From the cell containing the given text, extract its center point as [X, Y] coordinate. 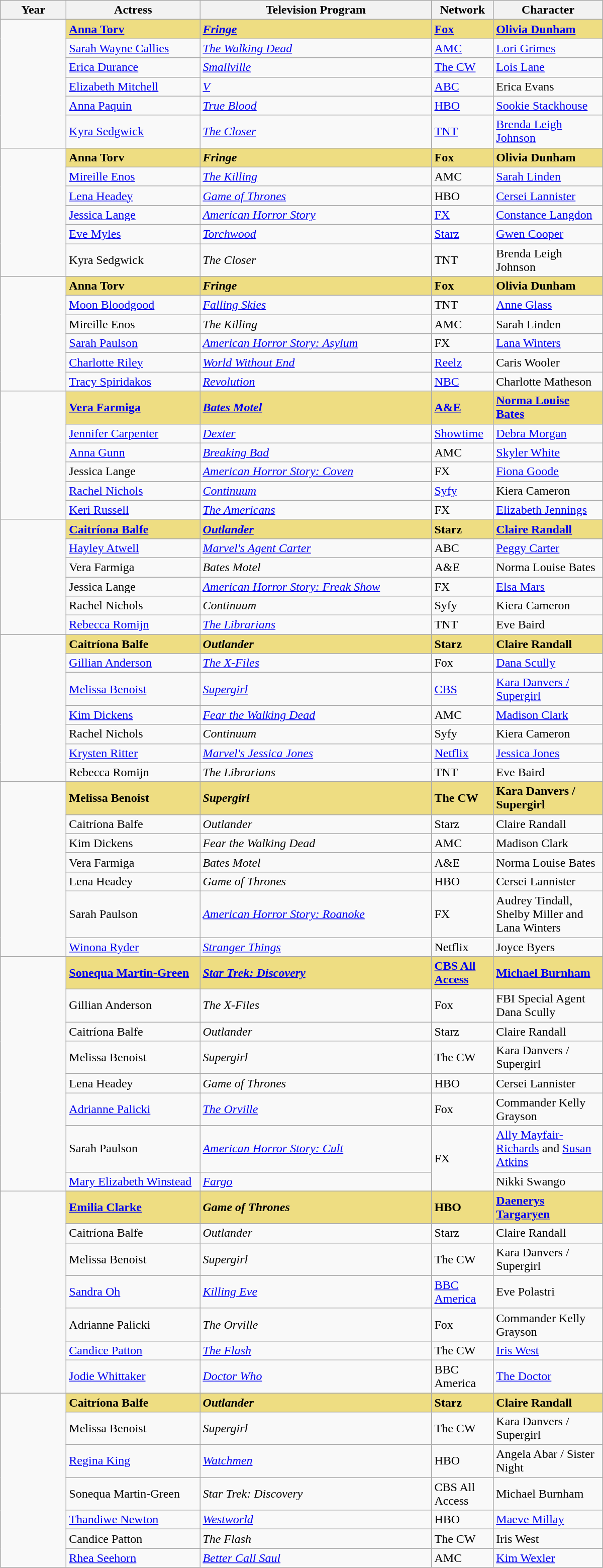
American Horror Story: Coven [316, 472]
Dana Scully [548, 663]
Hayley Atwell [133, 548]
Lori Grimes [548, 48]
Charlotte Riley [133, 362]
The Doctor [548, 1376]
Smallville [316, 67]
True Blood [316, 106]
Elizabeth Mitchell [133, 86]
Constance Langdon [548, 215]
The Americans [316, 510]
Krysten Ritter [133, 753]
Elsa Mars [548, 587]
Reelz [462, 362]
Breaking Bad [316, 452]
Erica Evans [548, 86]
Joyce Byers [548, 947]
Westworld [316, 1520]
Erica Durance [133, 67]
Thandiwe Newton [133, 1520]
American Horror Story: Asylum [316, 343]
Elizabeth Jennings [548, 510]
Lana Winters [548, 343]
Maeve Millay [548, 1520]
Dexter [316, 433]
Eve Myles [133, 234]
Torchwood [316, 234]
Sookie Stackhouse [548, 106]
Kim Wexler [548, 1558]
American Horror Story [316, 215]
Emilia Clarke [133, 1208]
V [316, 86]
Year [33, 10]
Charlotte Matheson [548, 382]
Better Call Saul [316, 1558]
Regina King [133, 1461]
Keri Russell [133, 510]
Killing Eve [316, 1292]
Anne Glass [548, 305]
Daenerys Targaryen [548, 1208]
Showtime [462, 433]
Audrey Tindall, Shelby Miller and Lana Winters [548, 914]
Marvel's Agent Carter [316, 548]
Jennifer Carpenter [133, 433]
Peggy Carter [548, 548]
Caris Wooler [548, 362]
Stranger Things [316, 947]
Revolution [316, 382]
Sarah Wayne Callies [133, 48]
Character [548, 10]
Moon Bloodgood [133, 305]
Fargo [316, 1181]
CBS [462, 689]
Eve Polastri [548, 1292]
American Horror Story: Roanoke [316, 914]
Debra Morgan [548, 433]
Tracy Spiridakos [133, 382]
Actress [133, 10]
Gwen Cooper [548, 234]
Jessica Jones [548, 753]
American Horror Story: Cult [316, 1149]
Watchmen [316, 1461]
American Horror Story: Freak Show [316, 587]
Fiona Goode [548, 472]
Lois Lane [548, 67]
Rhea Seehorn [133, 1558]
Falling Skies [316, 305]
Doctor Who [316, 1376]
Winona Ryder [133, 947]
Angela Abar / Sister Night [548, 1461]
Television Program [316, 10]
The Walking Dead [316, 48]
Ally Mayfair-Richards and Susan Atkins [548, 1149]
Sandra Oh [133, 1292]
Mary Elizabeth Winstead [133, 1181]
Marvel's Jessica Jones [316, 753]
Nikki Swango [548, 1181]
Skyler White [548, 452]
FBI Special Agent Dana Scully [548, 1005]
Network [462, 10]
Anna Gunn [133, 452]
NBC [462, 382]
World Without End [316, 362]
Anna Paquin [133, 106]
Jodie Whittaker [133, 1376]
